Locate the cell with the specified text and output its [x, y] center coordinate. 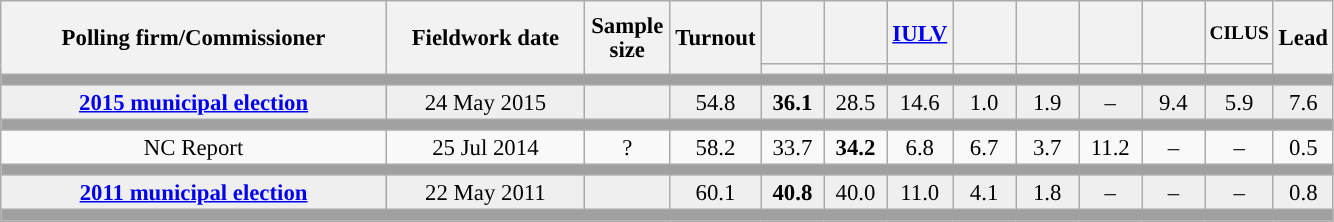
40.8 [792, 194]
14.6 [920, 102]
NC Report [194, 148]
60.1 [716, 194]
Lead [1303, 38]
IULV [920, 32]
Fieldwork date [485, 38]
6.8 [920, 148]
1.8 [1048, 194]
Turnout [716, 38]
58.2 [716, 148]
33.7 [792, 148]
3.7 [1048, 148]
5.9 [1239, 102]
4.1 [984, 194]
28.5 [856, 102]
7.6 [1303, 102]
Sample size [627, 38]
40.0 [856, 194]
0.5 [1303, 148]
9.4 [1174, 102]
2011 municipal election [194, 194]
11.2 [1110, 148]
0.8 [1303, 194]
Polling firm/Commissioner [194, 38]
? [627, 148]
36.1 [792, 102]
1.9 [1048, 102]
11.0 [920, 194]
CILUS [1239, 32]
1.0 [984, 102]
24 May 2015 [485, 102]
54.8 [716, 102]
2015 municipal election [194, 102]
25 Jul 2014 [485, 148]
34.2 [856, 148]
22 May 2011 [485, 194]
6.7 [984, 148]
